Extract the [x, y] coordinate from the center of the cell holding the provided text.  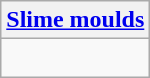
Slime moulds [76, 20]
